For the text-containing cell, return its midpoint in [x, y] coordinate format. 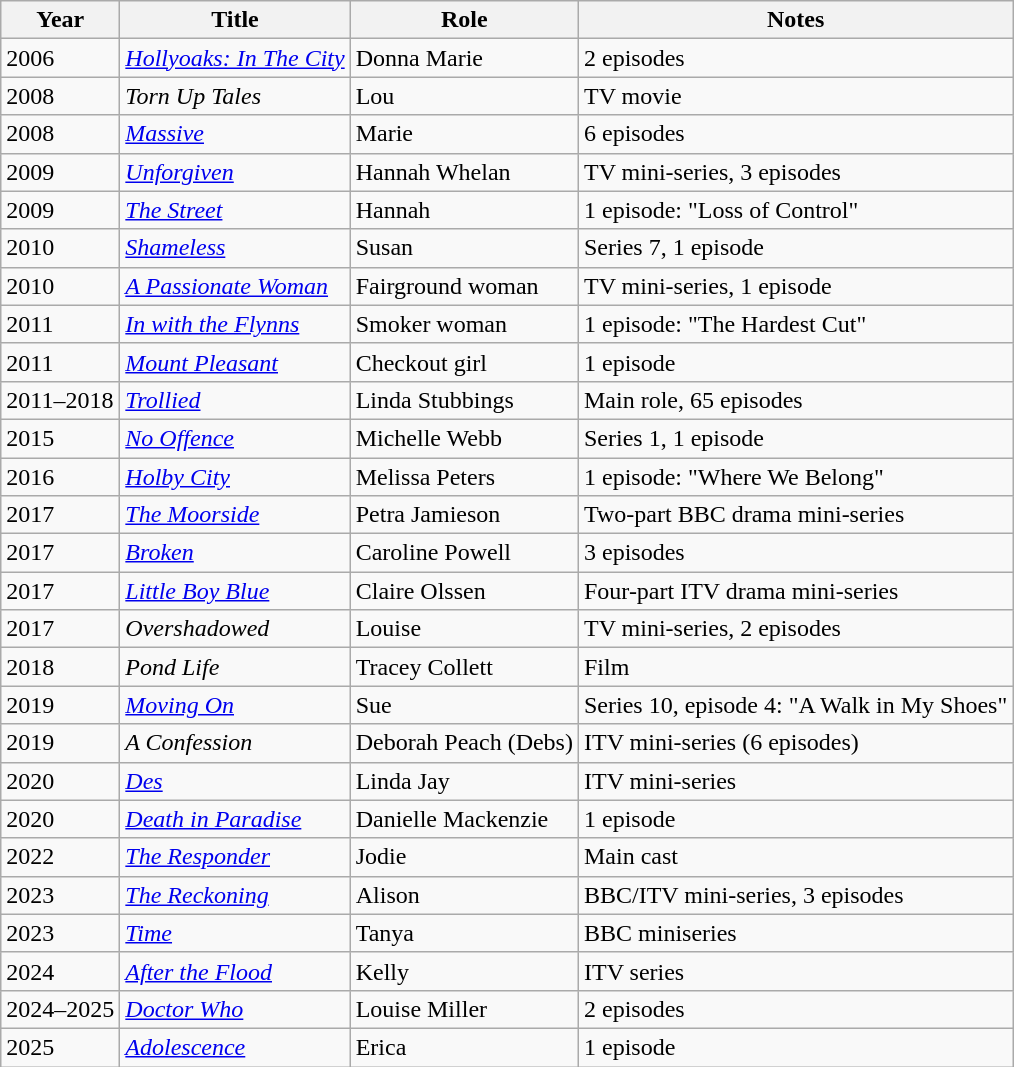
2015 [60, 438]
Michelle Webb [464, 438]
The Moorside [235, 515]
ITV series [795, 971]
2006 [60, 58]
Role [464, 20]
Two-part BBC drama mini-series [795, 515]
Hollyoaks: In The City [235, 58]
Danielle Mackenzie [464, 819]
Tanya [464, 933]
Shameless [235, 248]
Hannah [464, 210]
2022 [60, 857]
Marie [464, 134]
No Offence [235, 438]
Petra Jamieson [464, 515]
TV mini-series, 2 episodes [795, 629]
Claire Olssen [464, 591]
1 episode: "Loss of Control" [795, 210]
Hannah Whelan [464, 172]
Overshadowed [235, 629]
2018 [60, 667]
Caroline Powell [464, 553]
2025 [60, 1047]
Deborah Peach (Debs) [464, 743]
Broken [235, 553]
2024 [60, 971]
Smoker woman [464, 324]
After the Flood [235, 971]
ITV mini-series (6 episodes) [795, 743]
Series 1, 1 episode [795, 438]
Title [235, 20]
Main cast [795, 857]
Donna Marie [464, 58]
Erica [464, 1047]
Adolescence [235, 1047]
Death in Paradise [235, 819]
Time [235, 933]
Melissa Peters [464, 477]
Massive [235, 134]
Film [795, 667]
A Passionate Woman [235, 286]
Main role, 65 episodes [795, 400]
Des [235, 781]
Linda Jay [464, 781]
ITV mini-series [795, 781]
6 episodes [795, 134]
Series 7, 1 episode [795, 248]
The Reckoning [235, 895]
The Responder [235, 857]
Torn Up Tales [235, 96]
Susan [464, 248]
Series 10, episode 4: "A Walk in My Shoes" [795, 705]
3 episodes [795, 553]
2011–2018 [60, 400]
Little Boy Blue [235, 591]
TV movie [795, 96]
Notes [795, 20]
Mount Pleasant [235, 362]
Moving On [235, 705]
2016 [60, 477]
BBC miniseries [795, 933]
Holby City [235, 477]
1 episode: "Where We Belong" [795, 477]
Alison [464, 895]
2024–2025 [60, 1009]
Fairground woman [464, 286]
Louise Miller [464, 1009]
Sue [464, 705]
Trollied [235, 400]
Jodie [464, 857]
BBC/ITV mini-series, 3 episodes [795, 895]
Kelly [464, 971]
1 episode: "The Hardest Cut" [795, 324]
A Confession [235, 743]
Year [60, 20]
Louise [464, 629]
Doctor Who [235, 1009]
The Street [235, 210]
Checkout girl [464, 362]
Linda Stubbings [464, 400]
Four-part ITV drama mini-series [795, 591]
TV mini-series, 3 episodes [795, 172]
Lou [464, 96]
Pond Life [235, 667]
Unforgiven [235, 172]
TV mini-series, 1 episode [795, 286]
Tracey Collett [464, 667]
In with the Flynns [235, 324]
